Determine the [x, y] coordinate at the center of the cell enclosing the given text.  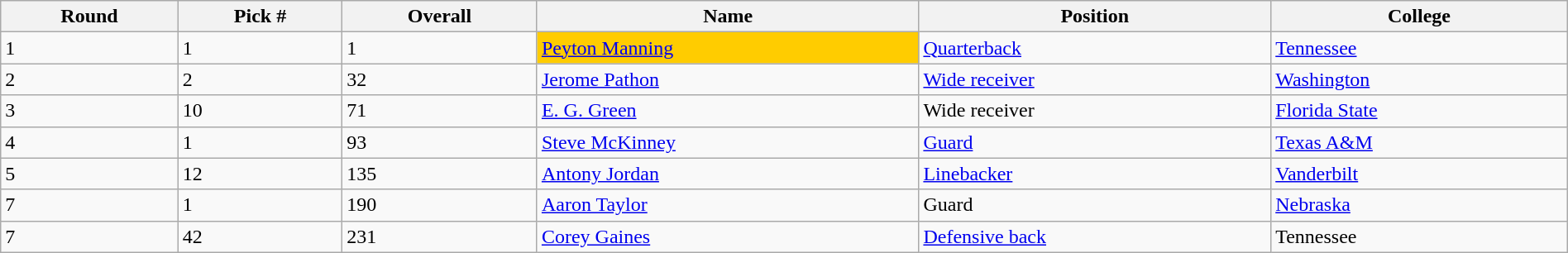
Position [1095, 17]
College [1419, 17]
3 [89, 111]
Linebacker [1095, 174]
Florida State [1419, 111]
12 [260, 174]
Peyton Manning [728, 48]
Quarterback [1095, 48]
231 [440, 236]
93 [440, 142]
Nebraska [1419, 205]
190 [440, 205]
Vanderbilt [1419, 174]
Name [728, 17]
32 [440, 79]
Jerome Pathon [728, 79]
E. G. Green [728, 111]
Washington [1419, 79]
Corey Gaines [728, 236]
Aaron Taylor [728, 205]
5 [89, 174]
Antony Jordan [728, 174]
Pick # [260, 17]
Steve McKinney [728, 142]
Round [89, 17]
4 [89, 142]
135 [440, 174]
Overall [440, 17]
71 [440, 111]
Texas A&M [1419, 142]
10 [260, 111]
42 [260, 236]
Defensive back [1095, 236]
